Scan for the cell matching the given text and deliver its (X, Y) coordinate at center. 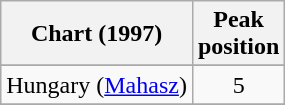
Chart (1997) (97, 34)
Hungary (Mahasz) (97, 85)
Peakposition (238, 34)
5 (238, 85)
